Output the [x, y] coordinate of the center of the cell containing the given text.  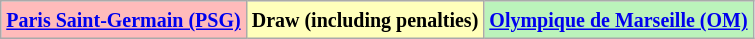
Draw (including penalties) [365, 20]
Paris Saint-Germain (PSG) [124, 20]
Olympique de Marseille (OM) [618, 20]
